Return the (x, y) coordinate for the center point of the cell that contains the specified text.  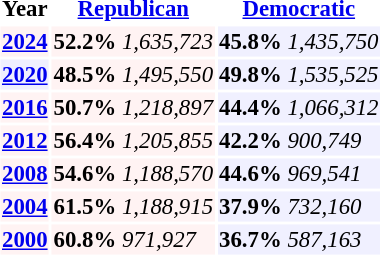
49.8% 1,535,525 (299, 75)
44.6% 969,541 (299, 174)
2016 (24, 108)
60.8% 971,927 (133, 240)
52.2% 1,635,723 (133, 42)
44.4% 1,066,312 (299, 108)
50.7% 1,218,897 (133, 108)
2004 (24, 207)
54.6% 1,188,570 (133, 174)
36.7% 587,163 (299, 240)
2008 (24, 174)
56.4% 1,205,855 (133, 141)
45.8% 1,435,750 (299, 42)
42.2% 900,749 (299, 141)
2012 (24, 141)
61.5% 1,188,915 (133, 207)
2024 (24, 42)
2020 (24, 75)
48.5% 1,495,550 (133, 75)
37.9% 732,160 (299, 207)
2000 (24, 240)
